Search for the cell housing the specified text and yield its (X, Y) center coordinate. 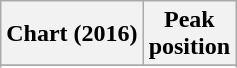
Peakposition (189, 34)
Chart (2016) (72, 34)
